Scan for the cell matching the given text and deliver its [x, y] coordinate at center. 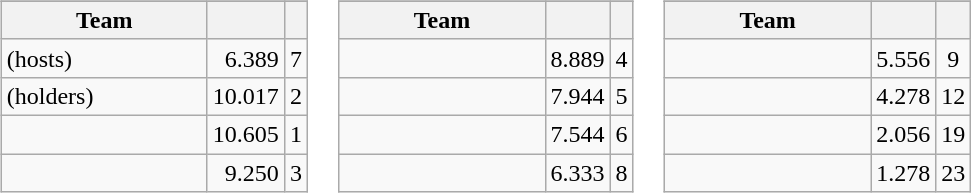
3 [296, 173]
8.889 [578, 58]
1 [296, 134]
6.389 [246, 58]
6.333 [578, 173]
9 [954, 58]
(holders) [104, 96]
7 [296, 58]
9.250 [246, 173]
2 [296, 96]
4.278 [904, 96]
1.278 [904, 173]
10.605 [246, 134]
4 [622, 58]
23 [954, 173]
2.056 [904, 134]
5 [622, 96]
(hosts) [104, 58]
19 [954, 134]
6 [622, 134]
7.544 [578, 134]
7.944 [578, 96]
8 [622, 173]
5.556 [904, 58]
10.017 [246, 96]
12 [954, 96]
